Locate the cell with the specified text and output its (x, y) center coordinate. 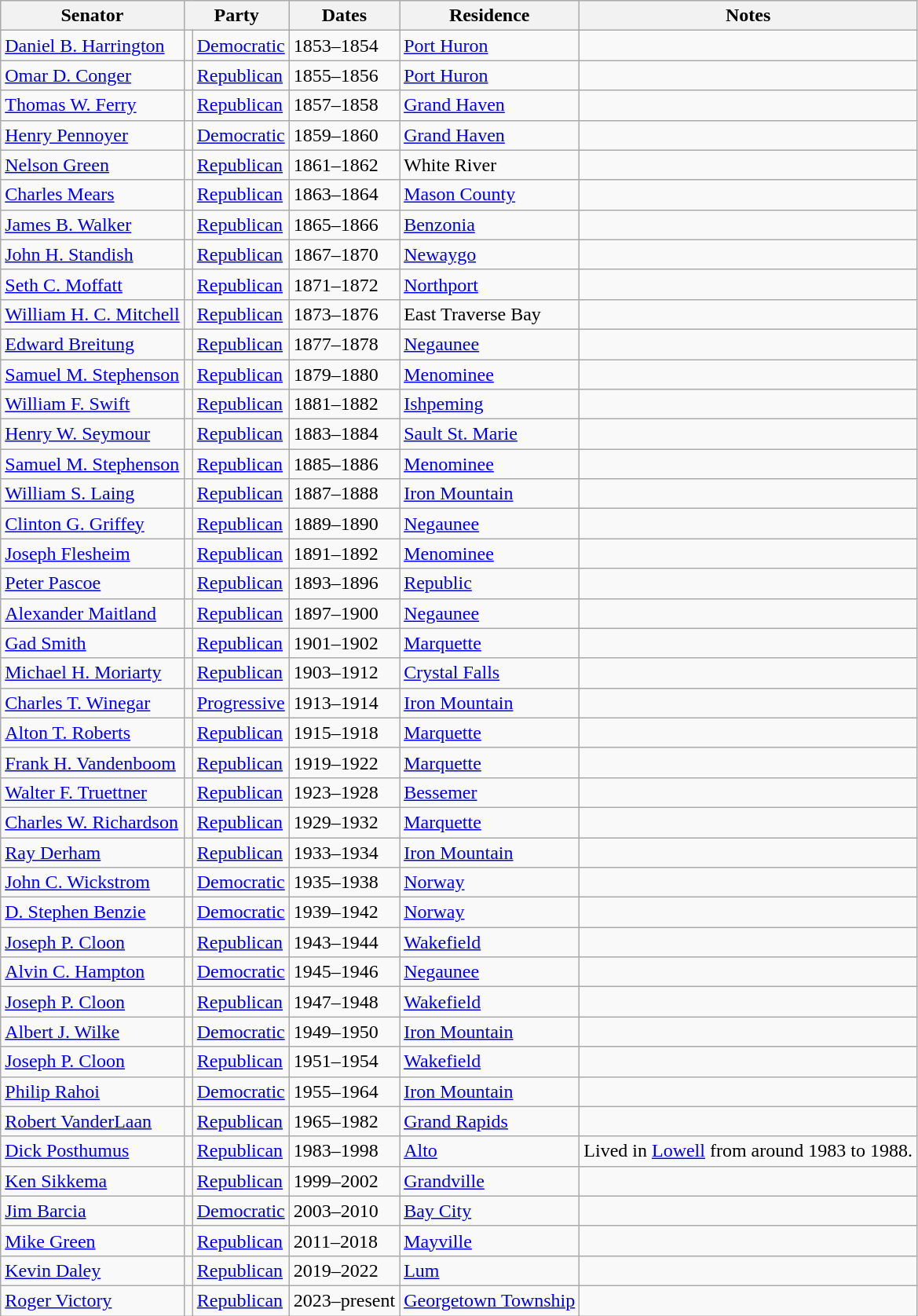
Peter Pascoe (93, 583)
Georgetown Township (490, 1300)
Republic (490, 583)
Bessemer (490, 792)
Newaygo (490, 254)
1881–1882 (344, 404)
White River (490, 165)
1923–1928 (344, 792)
Senator (93, 16)
Bay City (490, 1211)
1933–1934 (344, 852)
1871–1872 (344, 284)
William H. C. Mitchell (93, 314)
1893–1896 (344, 583)
1857–1858 (344, 105)
Omar D. Conger (93, 75)
1903–1912 (344, 673)
Charles W. Richardson (93, 822)
Ishpeming (490, 404)
1951–1954 (344, 1062)
Walter F. Truettner (93, 792)
1885–1886 (344, 464)
1877–1878 (344, 344)
Henry W. Seymour (93, 434)
Crystal Falls (490, 673)
John H. Standish (93, 254)
Residence (490, 16)
Nelson Green (93, 165)
1929–1932 (344, 822)
2011–2018 (344, 1241)
1861–1862 (344, 165)
1889–1890 (344, 524)
Michael H. Moriarty (93, 673)
Edward Breitung (93, 344)
Dates (344, 16)
Gad Smith (93, 643)
Dick Posthumus (93, 1151)
Thomas W. Ferry (93, 105)
2003–2010 (344, 1211)
1901–1902 (344, 643)
1853–1854 (344, 46)
East Traverse Bay (490, 314)
2023–present (344, 1300)
1955–1964 (344, 1091)
Philip Rahoi (93, 1091)
D. Stephen Benzie (93, 912)
Benzonia (490, 225)
1879–1880 (344, 375)
Ray Derham (93, 852)
Lum (490, 1270)
Alto (490, 1151)
Mike Green (93, 1241)
Lived in Lowell from around 1983 to 1988. (748, 1151)
1949–1950 (344, 1032)
Grandville (490, 1181)
Mason County (490, 195)
John C. Wickstrom (93, 883)
Henry Pennoyer (93, 135)
Jim Barcia (93, 1211)
William F. Swift (93, 404)
1947–1948 (344, 1002)
Progressive (240, 703)
Albert J. Wilke (93, 1032)
Joseph Flesheim (93, 554)
1939–1942 (344, 912)
1887–1888 (344, 494)
1873–1876 (344, 314)
1883–1884 (344, 434)
1983–1998 (344, 1151)
Charles T. Winegar (93, 703)
1945–1946 (344, 972)
1935–1938 (344, 883)
1867–1870 (344, 254)
Mayville (490, 1241)
Roger Victory (93, 1300)
1913–1914 (344, 703)
Charles Mears (93, 195)
Notes (748, 16)
Kevin Daley (93, 1270)
Alexander Maitland (93, 613)
Grand Rapids (490, 1121)
1865–1866 (344, 225)
1965–1982 (344, 1121)
Ken Sikkema (93, 1181)
1915–1918 (344, 733)
Sault St. Marie (490, 434)
William S. Laing (93, 494)
1863–1864 (344, 195)
1943–1944 (344, 942)
2019–2022 (344, 1270)
Daniel B. Harrington (93, 46)
Frank H. Vandenboom (93, 762)
Seth C. Moffatt (93, 284)
1919–1922 (344, 762)
Alvin C. Hampton (93, 972)
1897–1900 (344, 613)
Clinton G. Griffey (93, 524)
Northport (490, 284)
Party (236, 16)
1891–1892 (344, 554)
1999–2002 (344, 1181)
1859–1860 (344, 135)
Alton T. Roberts (93, 733)
Robert VanderLaan (93, 1121)
James B. Walker (93, 225)
1855–1856 (344, 75)
